Pinpoint the cell where the given text exists, returning its [x, y] midpoint coordinate. 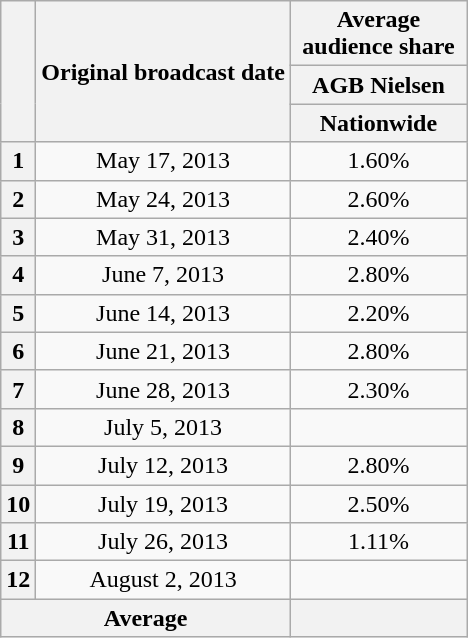
7 [18, 389]
May 31, 2013 [164, 237]
July 5, 2013 [164, 427]
Original broadcast date [164, 72]
1.60% [378, 161]
2 [18, 199]
Average audience share [378, 34]
July 19, 2013 [164, 503]
2.30% [378, 389]
3 [18, 237]
June 28, 2013 [164, 389]
AGB Nielsen [378, 85]
6 [18, 351]
8 [18, 427]
12 [18, 580]
Average [146, 618]
May 17, 2013 [164, 161]
2.20% [378, 313]
June 14, 2013 [164, 313]
2.40% [378, 237]
2.60% [378, 199]
1.11% [378, 542]
July 12, 2013 [164, 465]
August 2, 2013 [164, 580]
July 26, 2013 [164, 542]
May 24, 2013 [164, 199]
1 [18, 161]
4 [18, 275]
11 [18, 542]
June 21, 2013 [164, 351]
2.50% [378, 503]
5 [18, 313]
June 7, 2013 [164, 275]
9 [18, 465]
10 [18, 503]
Nationwide [378, 123]
